Identify which cell holds the provided text, then report its (X, Y) central coordinate. 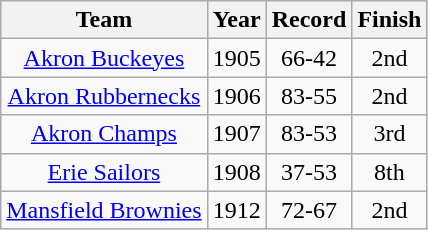
Record (309, 20)
1907 (236, 134)
1908 (236, 172)
83-55 (309, 96)
66-42 (309, 58)
Akron Rubbernecks (104, 96)
Akron Buckeyes (104, 58)
Akron Champs (104, 134)
37-53 (309, 172)
72-67 (309, 210)
Mansfield Brownies (104, 210)
3rd (390, 134)
Year (236, 20)
1905 (236, 58)
1912 (236, 210)
Erie Sailors (104, 172)
83-53 (309, 134)
1906 (236, 96)
Finish (390, 20)
8th (390, 172)
Team (104, 20)
